For the text-containing cell, return its midpoint in [x, y] coordinate format. 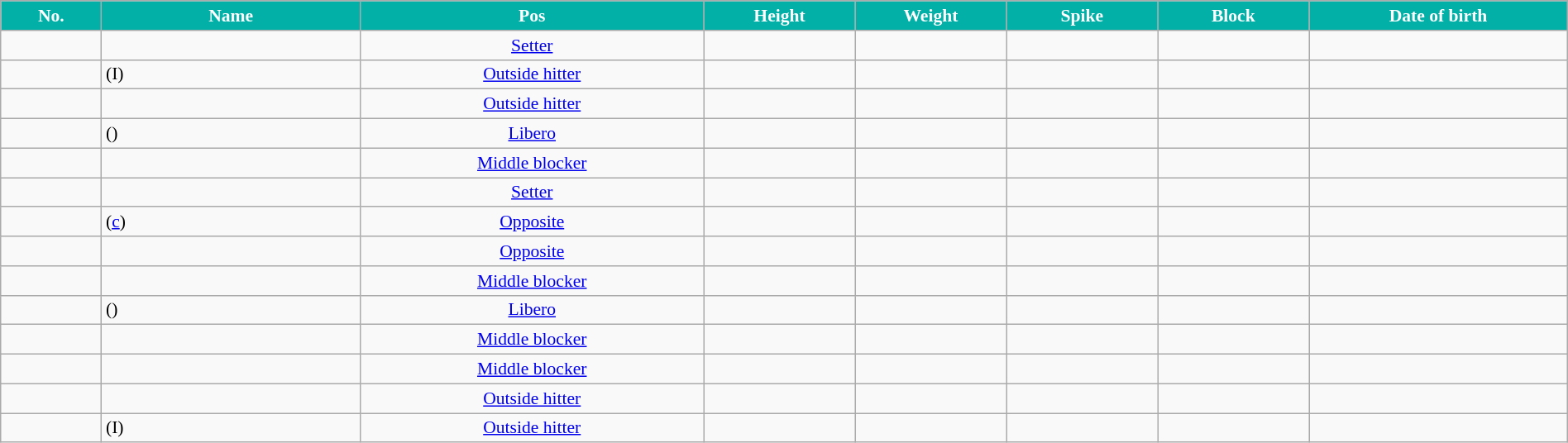
Pos [532, 16]
No. [51, 16]
Date of birth [1439, 16]
Height [779, 16]
Weight [931, 16]
Spike [1082, 16]
Block [1234, 16]
Name [232, 16]
(c) [232, 222]
